Locate the cell with the specified text and output its [x, y] center coordinate. 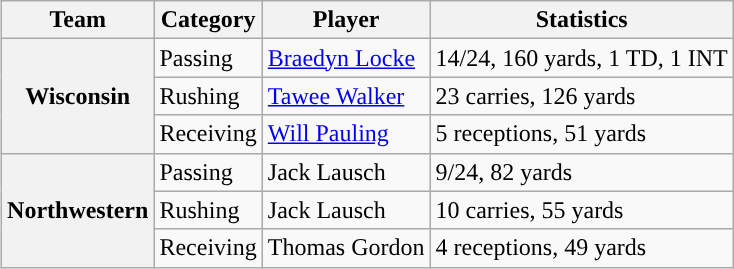
Braedyn Locke [346, 58]
10 carries, 55 yards [582, 210]
Northwestern [78, 210]
Player [346, 20]
5 receptions, 51 yards [582, 134]
Wisconsin [78, 96]
Will Pauling [346, 134]
4 receptions, 49 yards [582, 248]
Category [208, 20]
9/24, 82 yards [582, 172]
Team [78, 20]
Tawee Walker [346, 96]
14/24, 160 yards, 1 TD, 1 INT [582, 58]
Statistics [582, 20]
Thomas Gordon [346, 248]
23 carries, 126 yards [582, 96]
